From the cell containing the given text, extract its center point as [X, Y] coordinate. 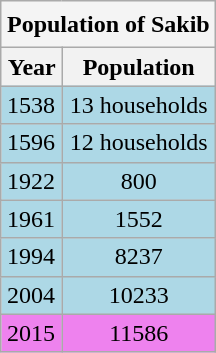
13 households [138, 105]
2015 [32, 333]
1922 [32, 181]
1994 [32, 257]
Population [138, 67]
800 [138, 181]
Population of Sakib [108, 24]
2004 [32, 295]
10233 [138, 295]
11586 [138, 333]
1961 [32, 219]
1552 [138, 219]
Year [32, 67]
12 households [138, 143]
8237 [138, 257]
1596 [32, 143]
1538 [32, 105]
